Provide the (X, Y) coordinate of the cell's center where the given text is located.  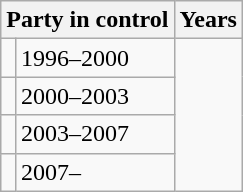
2007– (94, 172)
2000–2003 (94, 96)
2003–2007 (94, 134)
Party in control (88, 20)
1996–2000 (94, 58)
Years (208, 20)
